Return [x, y] of the center of cell containing provided text 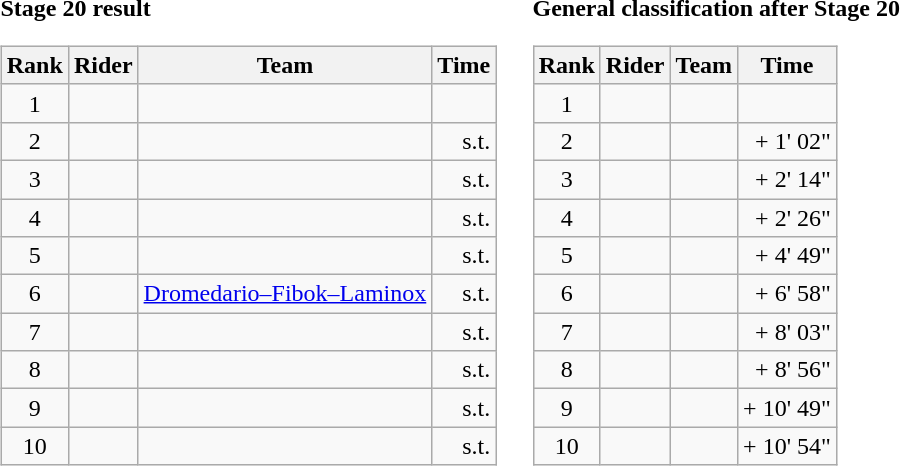
+ 8' 03" [788, 332]
+ 6' 58" [788, 294]
+ 2' 14" [788, 179]
+ 2' 26" [788, 217]
+ 8' 56" [788, 370]
Dromedario–Fibok–Laminox [285, 294]
+ 10' 54" [788, 446]
+ 10' 49" [788, 408]
+ 4' 49" [788, 256]
+ 1' 02" [788, 141]
